Scan for the cell matching the given text and deliver its [x, y] coordinate at center. 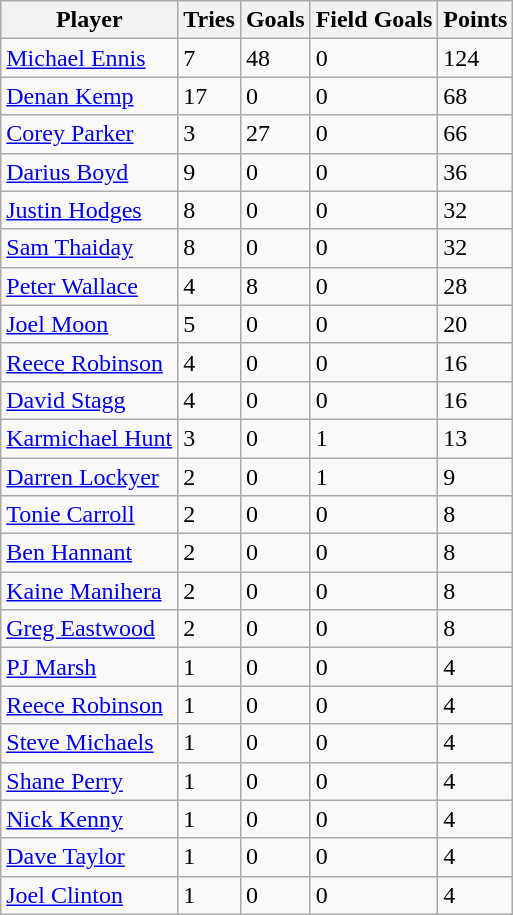
Darius Boyd [90, 172]
48 [275, 58]
20 [476, 324]
Greg Eastwood [90, 629]
Nick Kenny [90, 819]
Points [476, 20]
27 [275, 134]
Field Goals [374, 20]
Darren Lockyer [90, 477]
Player [90, 20]
Michael Ennis [90, 58]
13 [476, 438]
7 [210, 58]
68 [476, 96]
David Stagg [90, 400]
Peter Wallace [90, 286]
Shane Perry [90, 781]
Justin Hodges [90, 210]
5 [210, 324]
124 [476, 58]
Corey Parker [90, 134]
Karmichael Hunt [90, 438]
Joel Clinton [90, 895]
17 [210, 96]
28 [476, 286]
Denan Kemp [90, 96]
Dave Taylor [90, 857]
Sam Thaiday [90, 248]
Tries [210, 20]
Steve Michaels [90, 743]
Goals [275, 20]
66 [476, 134]
36 [476, 172]
Joel Moon [90, 324]
PJ Marsh [90, 667]
Tonie Carroll [90, 515]
Kaine Manihera [90, 591]
Ben Hannant [90, 553]
